Capture the cell that displays the provided text and extract its (X, Y) central coordinate. 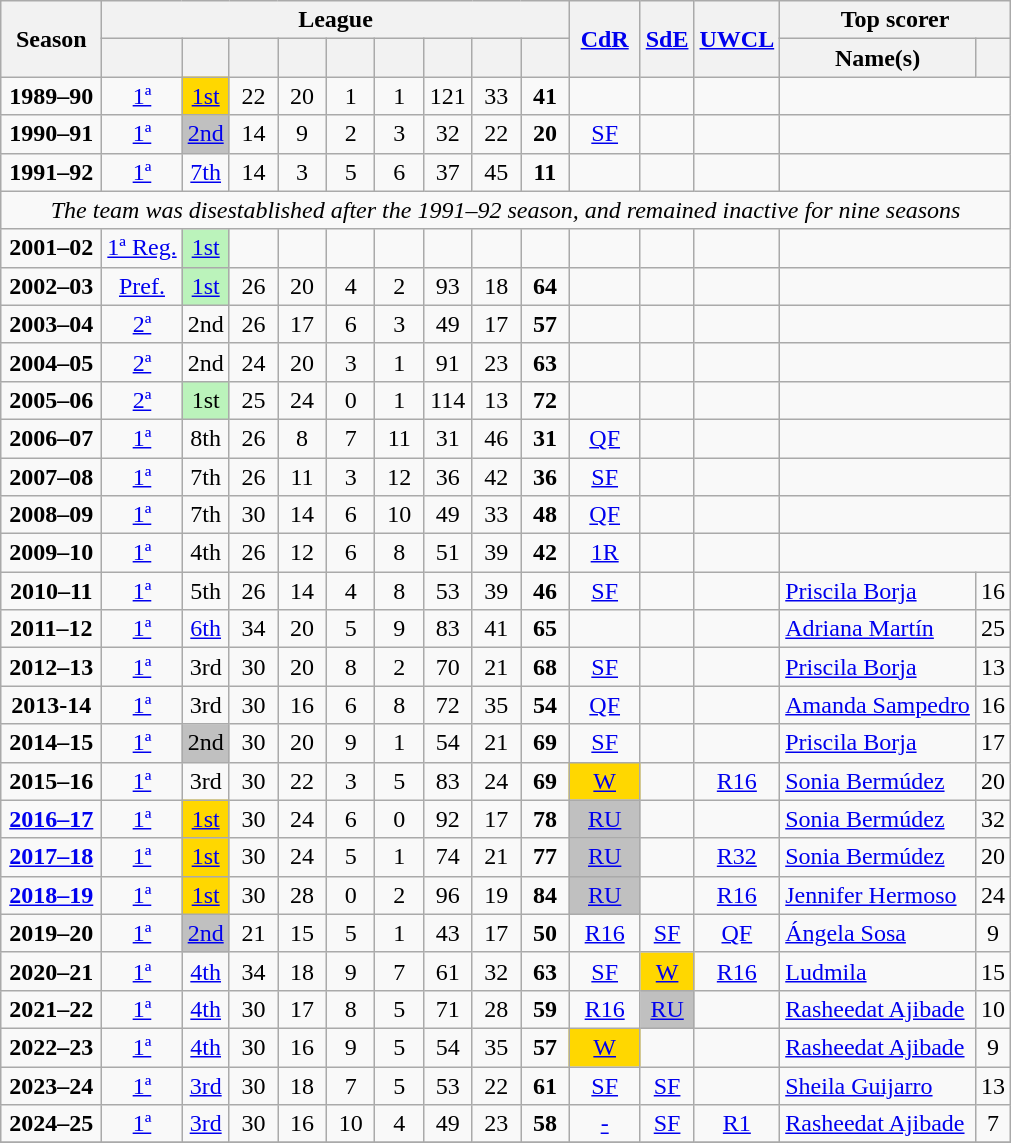
59 (546, 1009)
2022–23 (52, 1047)
2010–11 (52, 591)
2006–07 (52, 438)
R32 (737, 857)
2011–12 (52, 629)
2020–21 (52, 971)
78 (546, 819)
League (336, 20)
1989–90 (52, 96)
2017–18 (52, 857)
77 (546, 857)
2007–08 (52, 477)
Amanda Sampedro (878, 705)
5th (206, 591)
The team was disestablished after the 1991–92 season, and remained inactive for nine seasons (506, 210)
2004–05 (52, 362)
1ª Reg. (142, 248)
2002–03 (52, 286)
Sheila Guijarro (878, 1085)
2019–20 (52, 933)
Season (52, 39)
6th (206, 629)
8th (206, 438)
96 (448, 895)
Top scorer (896, 20)
2005–06 (52, 400)
43 (448, 933)
1R (604, 553)
70 (448, 667)
2008–09 (52, 515)
48 (546, 515)
2024–25 (52, 1124)
2015–16 (52, 781)
Jennifer Hermoso (878, 895)
114 (448, 400)
2016–17 (52, 819)
91 (448, 362)
50 (546, 933)
Adriana Martín (878, 629)
2014–15 (52, 743)
SdE (667, 39)
92 (448, 819)
71 (448, 1009)
64 (546, 286)
2013-14 (52, 705)
Pref. (142, 286)
93 (448, 286)
2023–24 (52, 1085)
2018–19 (52, 895)
51 (448, 553)
58 (546, 1124)
2012–13 (52, 667)
65 (546, 629)
2003–04 (52, 324)
Ludmila (878, 971)
121 (448, 96)
2001–02 (52, 248)
- (604, 1124)
2009–10 (52, 553)
68 (546, 667)
84 (546, 895)
74 (448, 857)
R1 (737, 1124)
Ángela Sosa (878, 933)
2021–22 (52, 1009)
37 (448, 172)
Name(s) (878, 58)
1991–92 (52, 172)
1990–91 (52, 134)
UWCL (737, 39)
CdR (604, 39)
45 (496, 172)
19 (496, 895)
